Return the [x, y] coordinate for the center point of the cell that contains the specified text.  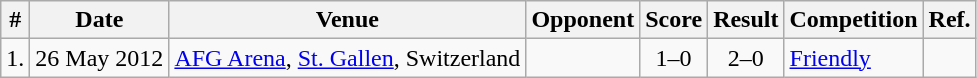
Competition [854, 20]
# [16, 20]
Result [746, 20]
1. [16, 58]
Opponent [583, 20]
Date [100, 20]
AFG Arena, St. Gallen, Switzerland [348, 58]
Friendly [854, 58]
26 May 2012 [100, 58]
2–0 [746, 58]
1–0 [674, 58]
Ref. [950, 20]
Score [674, 20]
Venue [348, 20]
